From the cell containing the given text, extract its center point as [x, y] coordinate. 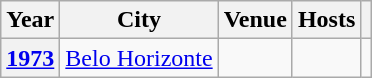
1973 [30, 58]
Hosts [326, 20]
Venue [255, 20]
City [139, 20]
Belo Horizonte [139, 58]
Year [30, 20]
